Scan for the cell matching the given text and deliver its [X, Y] coordinate at center. 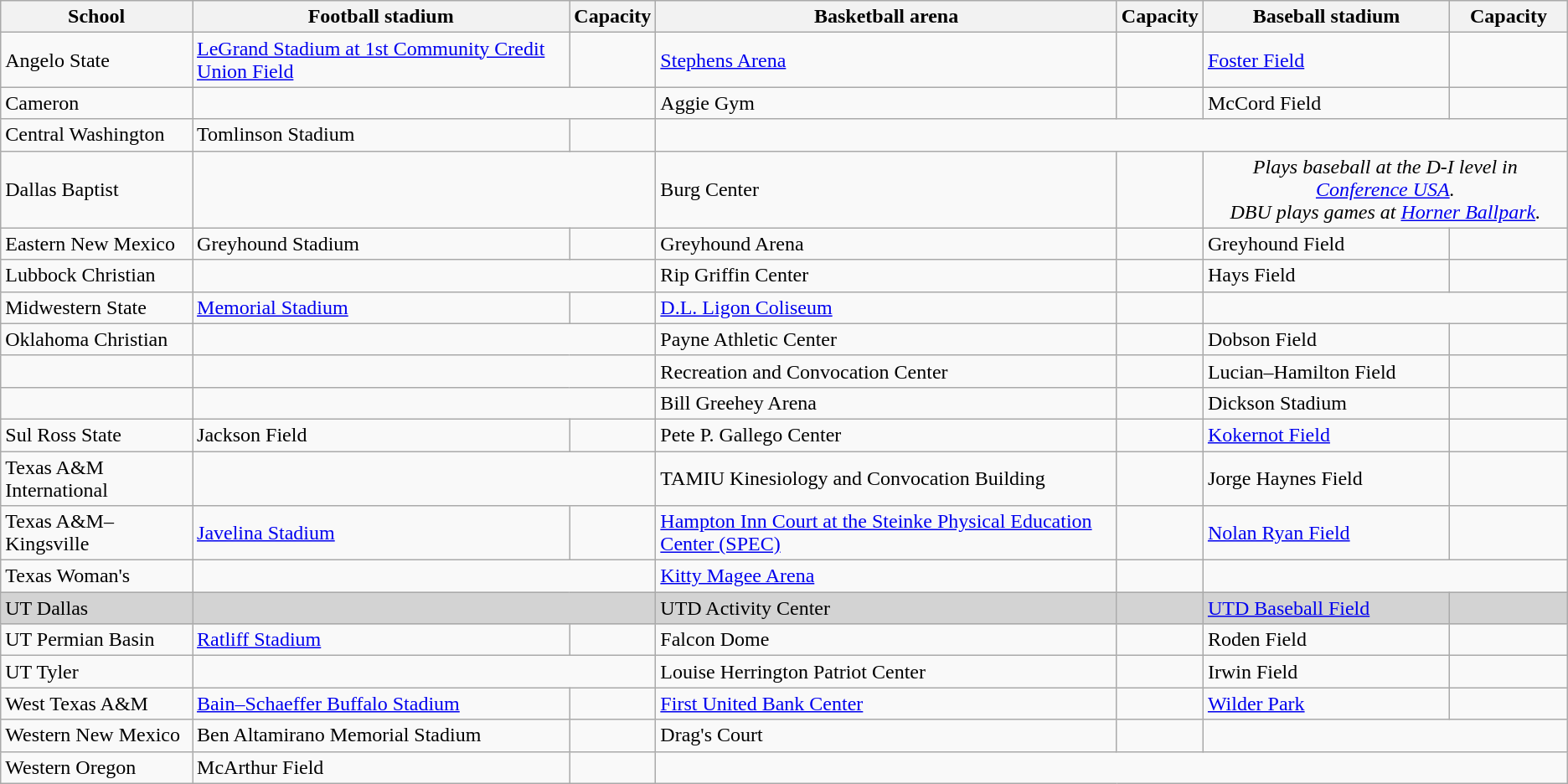
Greyhound Arena [886, 244]
Irwin Field [1326, 672]
Pete P. Gallego Center [886, 435]
First United Bank Center [886, 704]
Aggie Gym [886, 103]
UTD Baseball Field [1326, 608]
TAMIU Kinesiology and Convocation Building [886, 477]
Foster Field [1326, 60]
Central Washington [97, 135]
Lucian–Hamilton Field [1326, 371]
Basketball arena [886, 17]
Burg Center [886, 189]
Texas Woman's [97, 576]
Western Oregon [97, 767]
Jackson Field [381, 435]
Plays baseball at the D-I level in Conference USA.DBU plays games at Horner Ballpark. [1385, 189]
Kokernot Field [1326, 435]
Tomlinson Stadium [381, 135]
McArthur Field [381, 767]
West Texas A&M [97, 704]
Bain–Schaeffer Buffalo Stadium [381, 704]
Lubbock Christian [97, 276]
Rip Griffin Center [886, 276]
Memorial Stadium [381, 307]
Oklahoma Christian [97, 339]
Dallas Baptist [97, 189]
Greyhound Field [1326, 244]
UT Dallas [97, 608]
Kitty Magee Arena [886, 576]
Greyhound Stadium [381, 244]
Dickson Stadium [1326, 403]
Eastern New Mexico [97, 244]
Western New Mexico [97, 735]
Football stadium [381, 17]
Bill Greehey Arena [886, 403]
Hampton Inn Court at the Steinke Physical Education Center (SPEC) [886, 533]
UT Tyler [97, 672]
Cameron [97, 103]
Falcon Dome [886, 640]
Sul Ross State [97, 435]
Hays Field [1326, 276]
Dobson Field [1326, 339]
Jorge Haynes Field [1326, 477]
Nolan Ryan Field [1326, 533]
Payne Athletic Center [886, 339]
UT Permian Basin [97, 640]
UTD Activity Center [886, 608]
McCord Field [1326, 103]
Louise Herrington Patriot Center [886, 672]
Midwestern State [97, 307]
LeGrand Stadium at 1st Community Credit Union Field [381, 60]
Recreation and Convocation Center [886, 371]
Ben Altamirano Memorial Stadium [381, 735]
Baseball stadium [1326, 17]
D.L. Ligon Coliseum [886, 307]
Drag's Court [886, 735]
Ratliff Stadium [381, 640]
Texas A&M International [97, 477]
Roden Field [1326, 640]
School [97, 17]
Javelina Stadium [381, 533]
Wilder Park [1326, 704]
Stephens Arena [886, 60]
Texas A&M–Kingsville [97, 533]
Angelo State [97, 60]
